Find where the given text appears and provide that cell's center as [X, Y] coordinate. 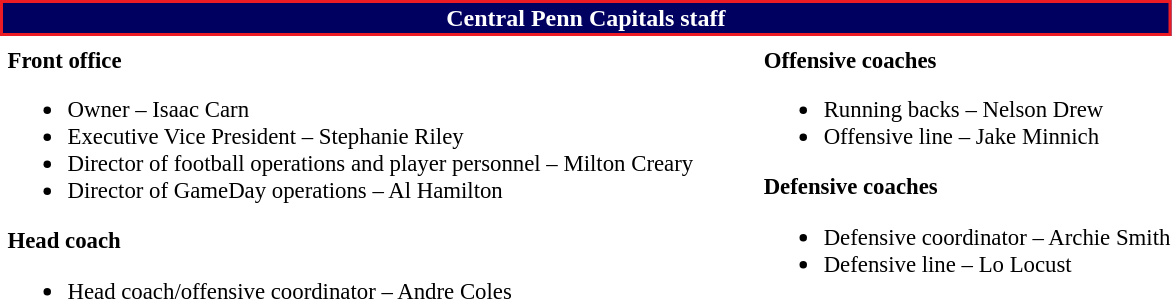
Central Penn Capitals staff [586, 18]
